Return (X, Y) of the center of cell containing provided text 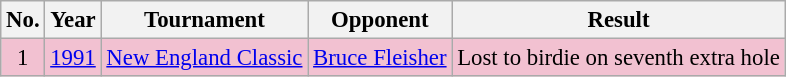
Year (73, 20)
No. (23, 20)
New England Classic (204, 58)
1991 (73, 58)
Lost to birdie on seventh extra hole (618, 58)
Tournament (204, 20)
1 (23, 58)
Bruce Fleisher (380, 58)
Result (618, 20)
Opponent (380, 20)
